Extract the [X, Y] coordinate from the center of the cell holding the provided text.  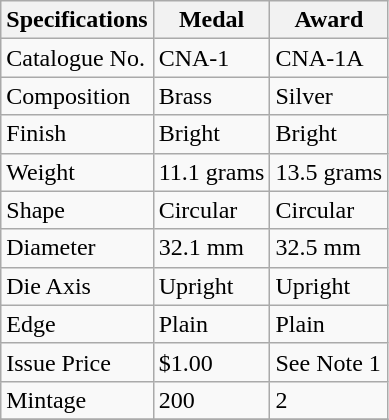
Brass [212, 96]
13.5 grams [329, 172]
Finish [77, 134]
Silver [329, 96]
Catalogue No. [77, 58]
See Note 1 [329, 362]
Specifications [77, 20]
Edge [77, 324]
$1.00 [212, 362]
32.5 mm [329, 248]
Mintage [77, 400]
Shape [77, 210]
32.1 mm [212, 248]
CNA-1 [212, 58]
2 [329, 400]
Die Axis [77, 286]
11.1 grams [212, 172]
Award [329, 20]
Issue Price [77, 362]
Composition [77, 96]
200 [212, 400]
Diameter [77, 248]
Weight [77, 172]
CNA-1A [329, 58]
Medal [212, 20]
